Find where the given text appears and provide that cell's center as (X, Y) coordinate. 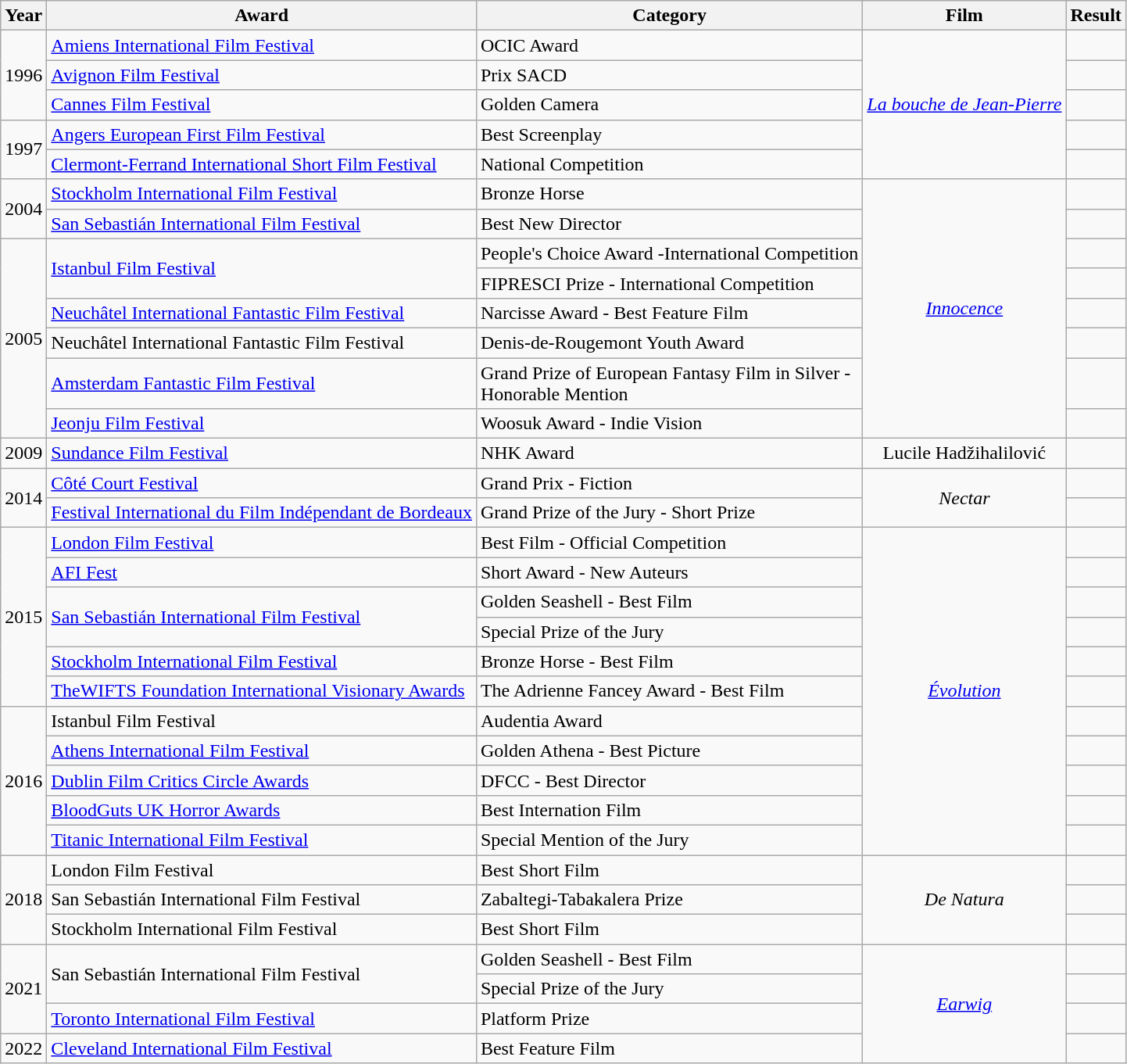
Best Screenplay (669, 134)
NHK Award (669, 453)
Best Internation Film (669, 810)
Nectar (964, 498)
Clermont-Ferrand International Short Film Festival (262, 164)
Grand Prize of European Fantasy Film in Silver -Honorable Mention (669, 383)
2018 (23, 900)
The Adrienne Fancey Award - Best Film (669, 691)
La bouche de Jean-Pierre (964, 105)
Golden Camera (669, 105)
Best Feature Film (669, 1048)
FIPRESCI Prize - International Competition (669, 283)
DFCC - Best Director (669, 780)
1997 (23, 149)
Earwig (964, 1004)
2021 (23, 989)
2004 (23, 209)
Best Film - Official Competition (669, 543)
Narcisse Award - Best Feature Film (669, 313)
Sundance Film Festival (262, 453)
2022 (23, 1048)
1996 (23, 75)
TheWIFTS Foundation International Visionary Awards (262, 691)
Grand Prize of the Jury - Short Prize (669, 513)
Jeonju Film Festival (262, 424)
2016 (23, 780)
Avignon Film Festival (262, 75)
AFI Fest (262, 572)
De Natura (964, 900)
Prix SACD (669, 75)
Cannes Film Festival (262, 105)
People's Choice Award -International Competition (669, 253)
Titanic International Film Festival (262, 840)
Award (262, 16)
Évolution (964, 691)
2015 (23, 617)
Film (964, 16)
Bronze Horse - Best Film (669, 661)
Dublin Film Critics Circle Awards (262, 780)
2009 (23, 453)
Best New Director (669, 224)
Angers European First Film Festival (262, 134)
Toronto International Film Festival (262, 1019)
Golden Athena - Best Picture (669, 751)
Platform Prize (669, 1019)
Bronze Horse (669, 194)
OCIC Award (669, 45)
Year (23, 16)
Cleveland International Film Festival (262, 1048)
Zabaltegi-Tabakalera Prize (669, 900)
Woosuk Award - Indie Vision (669, 424)
Audentia Award (669, 721)
National Competition (669, 164)
Côté Court Festival (262, 483)
Athens International Film Festival (262, 751)
Lucile Hadžihalilović (964, 453)
2005 (23, 338)
BloodGuts UK Horror Awards (262, 810)
2014 (23, 498)
Result (1096, 16)
Grand Prix - Fiction (669, 483)
Amsterdam Fantastic Film Festival (262, 383)
Amiens International Film Festival (262, 45)
Short Award - New Auteurs (669, 572)
Category (669, 16)
Innocence (964, 309)
Festival International du Film Indépendant de Bordeaux (262, 513)
Special Mention of the Jury (669, 840)
Denis-de-Rougemont Youth Award (669, 342)
